Locate the cell with the specified text and output its (x, y) center coordinate. 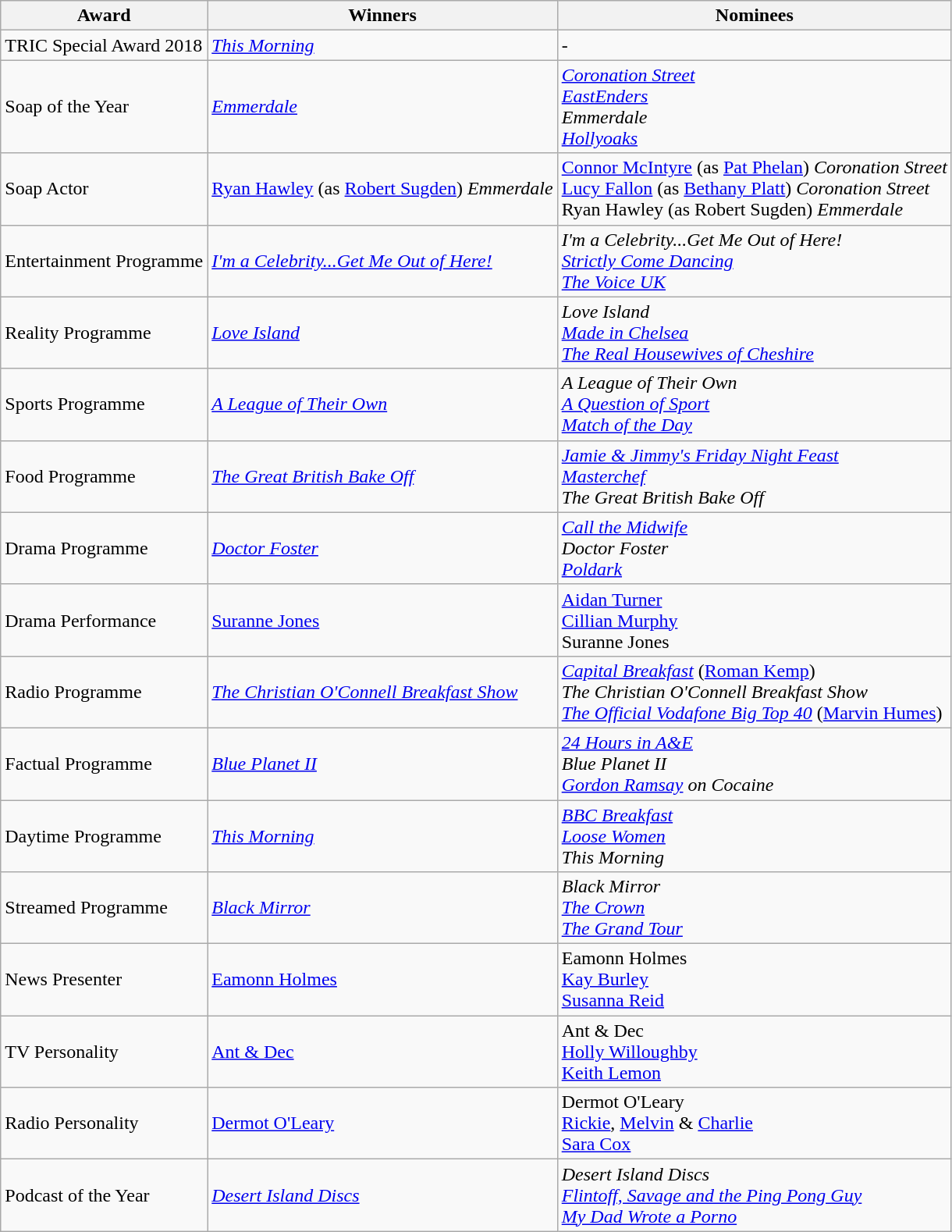
Nominees (754, 16)
A League of Their Own (382, 404)
Ryan Hawley (as Robert Sugden) Emmerdale (382, 189)
Eamonn Holmes (382, 980)
Eamonn Holmes Kay Burley Susanna Reid (754, 980)
TRIC Special Award 2018 (105, 45)
Drama Performance (105, 620)
Award (105, 16)
Suranne Jones (382, 620)
Soap Actor (105, 189)
Connor McIntyre (as Pat Phelan) Coronation Street Lucy Fallon (as Bethany Platt) Coronation StreetRyan Hawley (as Robert Sugden) Emmerdale (754, 189)
Food Programme (105, 476)
Love Island Made in Chelsea The Real Housewives of Cheshire (754, 333)
Factual Programme (105, 764)
News Presenter (105, 980)
Emmerdale (382, 106)
Love Island (382, 333)
Jamie & Jimmy's Friday Night Feast Masterchef The Great British Bake Off (754, 476)
Winners (382, 16)
Aidan Turner Cillian Murphy Suranne Jones (754, 620)
Capital Breakfast (Roman Kemp) The Christian O'Connell Breakfast Show The Official Vodafone Big Top 40 (Marvin Humes) (754, 692)
Streamed Programme (105, 908)
Entertainment Programme (105, 261)
Blue Planet II (382, 764)
A League of Their Own A Question of Sport Match of the Day (754, 404)
Black Mirror The Crown The Grand Tour (754, 908)
Call the Midwife Doctor Foster Poldark (754, 548)
Black Mirror (382, 908)
Doctor Foster (382, 548)
Podcast of the Year (105, 1195)
The Christian O'Connell Breakfast Show (382, 692)
24 Hours in A&E Blue Planet II Gordon Ramsay on Cocaine (754, 764)
Radio Programme (105, 692)
- (754, 45)
Ant & Dec Holly Willoughby Keith Lemon (754, 1052)
Dermot O'Leary Rickie, Melvin & Charlie Sara Cox (754, 1123)
Coronation Street EastEnders Emmerdale Hollyoaks (754, 106)
Soap of the Year (105, 106)
Ant & Dec (382, 1052)
I'm a Celebrity...Get Me Out of Here! Strictly Come Dancing The Voice UK (754, 261)
Desert Island Discs (382, 1195)
Desert Island Discs Flintoff, Savage and the Ping Pong Guy My Dad Wrote a Porno (754, 1195)
Dermot O'Leary (382, 1123)
BBC Breakfast Loose Women This Morning (754, 835)
I'm a Celebrity...Get Me Out of Here! (382, 261)
Sports Programme (105, 404)
TV Personality (105, 1052)
Reality Programme (105, 333)
Daytime Programme (105, 835)
Radio Personality (105, 1123)
Drama Programme (105, 548)
The Great British Bake Off (382, 476)
